Scan for the cell matching the given text and deliver its (x, y) coordinate at center. 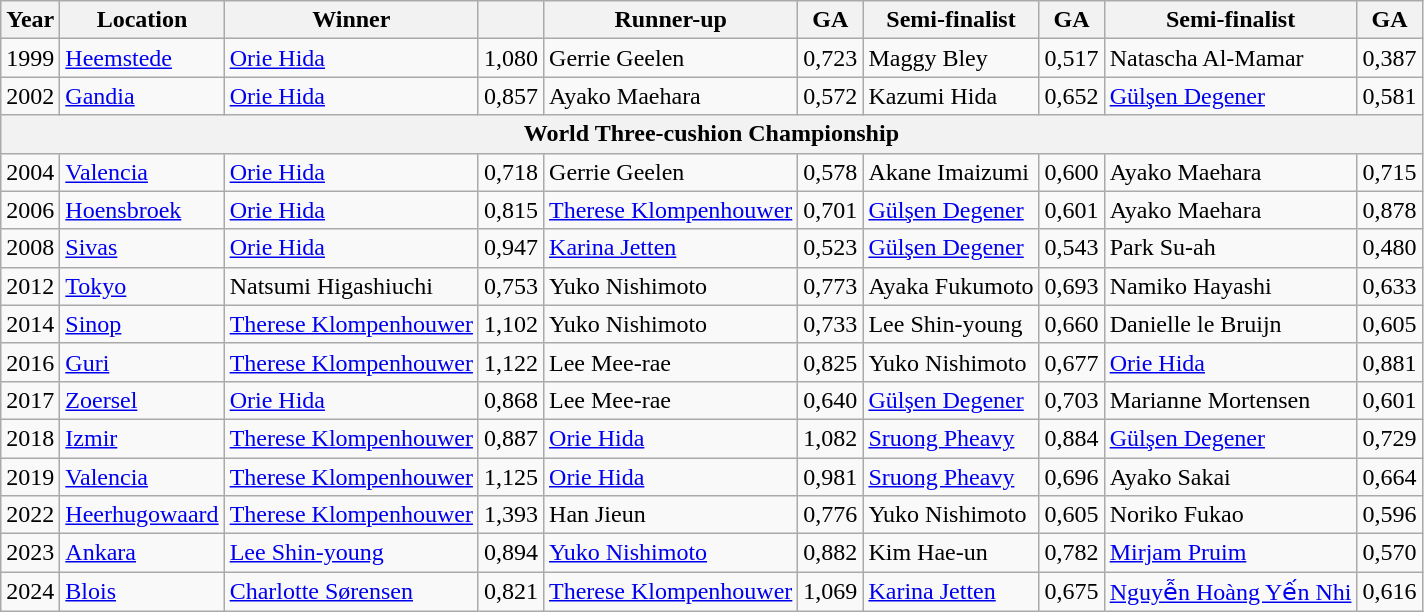
0,675 (1072, 592)
Namiko Hayashi (1230, 286)
Zoersel (142, 400)
2024 (30, 592)
0,660 (1072, 324)
0,543 (1072, 248)
Akane Imaizumi (951, 172)
Noriko Fukao (1230, 515)
0,815 (510, 210)
2012 (30, 286)
1,080 (510, 58)
0,947 (510, 248)
Ayako Sakai (1230, 477)
0,723 (830, 58)
0,677 (1072, 362)
0,821 (510, 592)
Izmir (142, 438)
0,616 (1390, 592)
Kazumi Hida (951, 96)
Danielle le Bruijn (1230, 324)
2006 (30, 210)
0,693 (1072, 286)
1,393 (510, 515)
0,773 (830, 286)
Hoensbroek (142, 210)
Natsumi Higashiuchi (351, 286)
0,753 (510, 286)
0,570 (1390, 553)
2014 (30, 324)
Kim Hae-un (951, 553)
Mirjam Pruim (1230, 553)
1999 (30, 58)
0,572 (830, 96)
0,718 (510, 172)
Gandia (142, 96)
1,082 (830, 438)
2002 (30, 96)
0,715 (1390, 172)
Ayaka Fukumoto (951, 286)
0,640 (830, 400)
Sinop (142, 324)
Maggy Bley (951, 58)
2008 (30, 248)
World Three-cushion Championship (712, 134)
0,882 (830, 553)
Marianne Mortensen (1230, 400)
0,600 (1072, 172)
Year (30, 20)
0,578 (830, 172)
Han Jieun (671, 515)
0,596 (1390, 515)
2019 (30, 477)
1,102 (510, 324)
0,825 (830, 362)
0,878 (1390, 210)
Ankara (142, 553)
Location (142, 20)
1,122 (510, 362)
0,887 (510, 438)
Guri (142, 362)
0,981 (830, 477)
0,782 (1072, 553)
0,894 (510, 553)
0,701 (830, 210)
0,523 (830, 248)
0,581 (1390, 96)
0,776 (830, 515)
Sivas (142, 248)
2023 (30, 553)
0,703 (1072, 400)
2022 (30, 515)
2004 (30, 172)
Charlotte Sørensen (351, 592)
0,733 (830, 324)
1,069 (830, 592)
0,729 (1390, 438)
Heerhugowaard (142, 515)
0,652 (1072, 96)
0,881 (1390, 362)
Tokyo (142, 286)
0,857 (510, 96)
0,884 (1072, 438)
Nguyễn Hoàng Yến Nhi (1230, 592)
Blois (142, 592)
Runner-up (671, 20)
0,480 (1390, 248)
0,664 (1390, 477)
Winner (351, 20)
0,633 (1390, 286)
0,868 (510, 400)
0,387 (1390, 58)
2018 (30, 438)
Natascha Al-Mamar (1230, 58)
2016 (30, 362)
1,125 (510, 477)
Heemstede (142, 58)
0,517 (1072, 58)
2017 (30, 400)
0,696 (1072, 477)
Park Su-ah (1230, 248)
